From the cell containing the given text, extract its center point as (X, Y) coordinate. 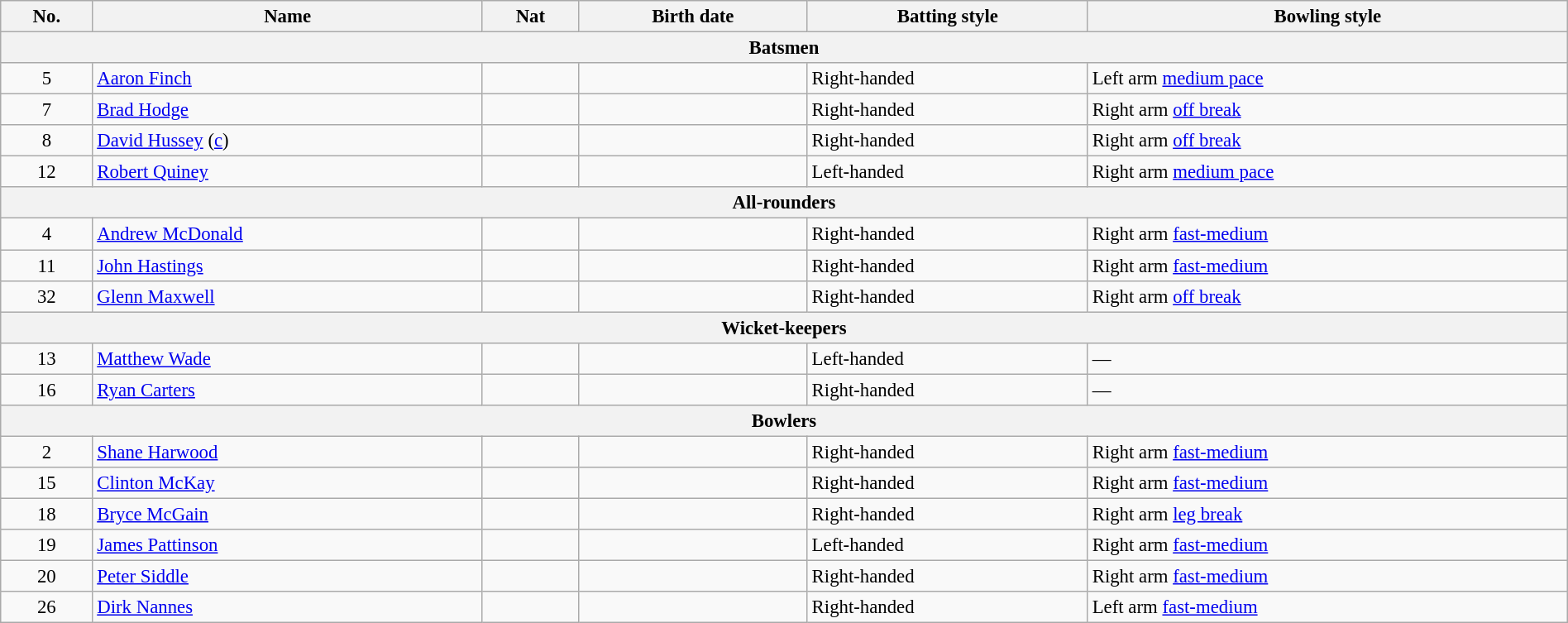
18 (46, 514)
Glenn Maxwell (288, 296)
13 (46, 358)
Clinton McKay (288, 483)
32 (46, 296)
4 (46, 234)
Nat (530, 17)
2 (46, 452)
19 (46, 545)
Left arm medium pace (1327, 79)
Andrew McDonald (288, 234)
John Hastings (288, 266)
15 (46, 483)
5 (46, 79)
Batsmen (784, 48)
Dirk Nannes (288, 607)
Right arm medium pace (1327, 172)
Brad Hodge (288, 110)
Peter Siddle (288, 577)
Bryce McGain (288, 514)
Right arm leg break (1327, 514)
James Pattinson (288, 545)
16 (46, 390)
Shane Harwood (288, 452)
12 (46, 172)
20 (46, 577)
Robert Quiney (288, 172)
Ryan Carters (288, 390)
7 (46, 110)
Wicket-keepers (784, 328)
Bowling style (1327, 17)
All-rounders (784, 203)
Left arm fast-medium (1327, 607)
Batting style (948, 17)
26 (46, 607)
Birth date (693, 17)
11 (46, 266)
Bowlers (784, 421)
Name (288, 17)
Aaron Finch (288, 79)
Matthew Wade (288, 358)
David Hussey (c) (288, 141)
8 (46, 141)
No. (46, 17)
